Determine the [x, y] coordinate at the center of the cell enclosing the given text.  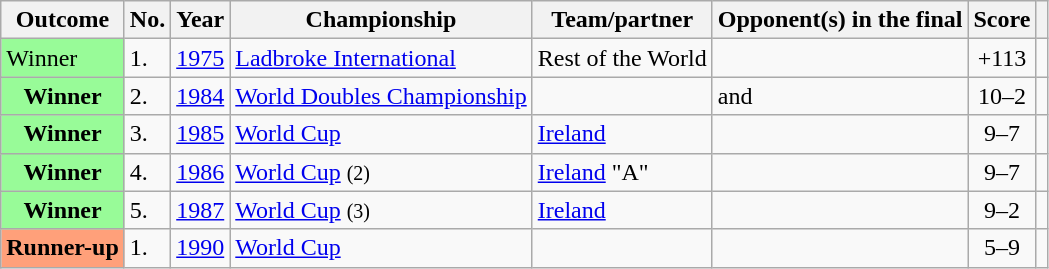
2. [147, 96]
+113 [1002, 58]
and [840, 96]
5–9 [1002, 248]
Ireland "A" [622, 172]
3. [147, 134]
Team/partner [622, 20]
Outcome [63, 20]
World Cup (2) [381, 172]
1990 [200, 248]
1985 [200, 134]
Championship [381, 20]
1984 [200, 96]
5. [147, 210]
1987 [200, 210]
Rest of the World [622, 58]
4. [147, 172]
Year [200, 20]
10–2 [1002, 96]
Opponent(s) in the final [840, 20]
World Doubles Championship [381, 96]
Runner-up [63, 248]
World Cup (3) [381, 210]
Score [1002, 20]
1975 [200, 58]
No. [147, 20]
Ladbroke International [381, 58]
9–2 [1002, 210]
1986 [200, 172]
